Find where the given text appears and provide that cell's center as [X, Y] coordinate. 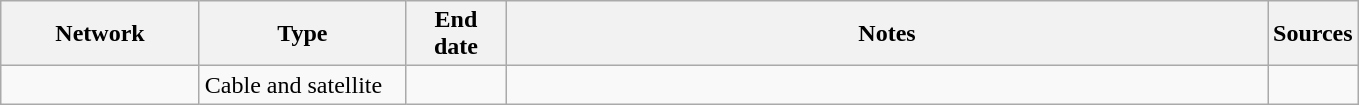
Notes [886, 34]
Sources [1314, 34]
Network [100, 34]
End date [456, 34]
Type [302, 34]
Cable and satellite [302, 85]
